Extract the (X, Y) coordinate from the center of the cell holding the provided text.  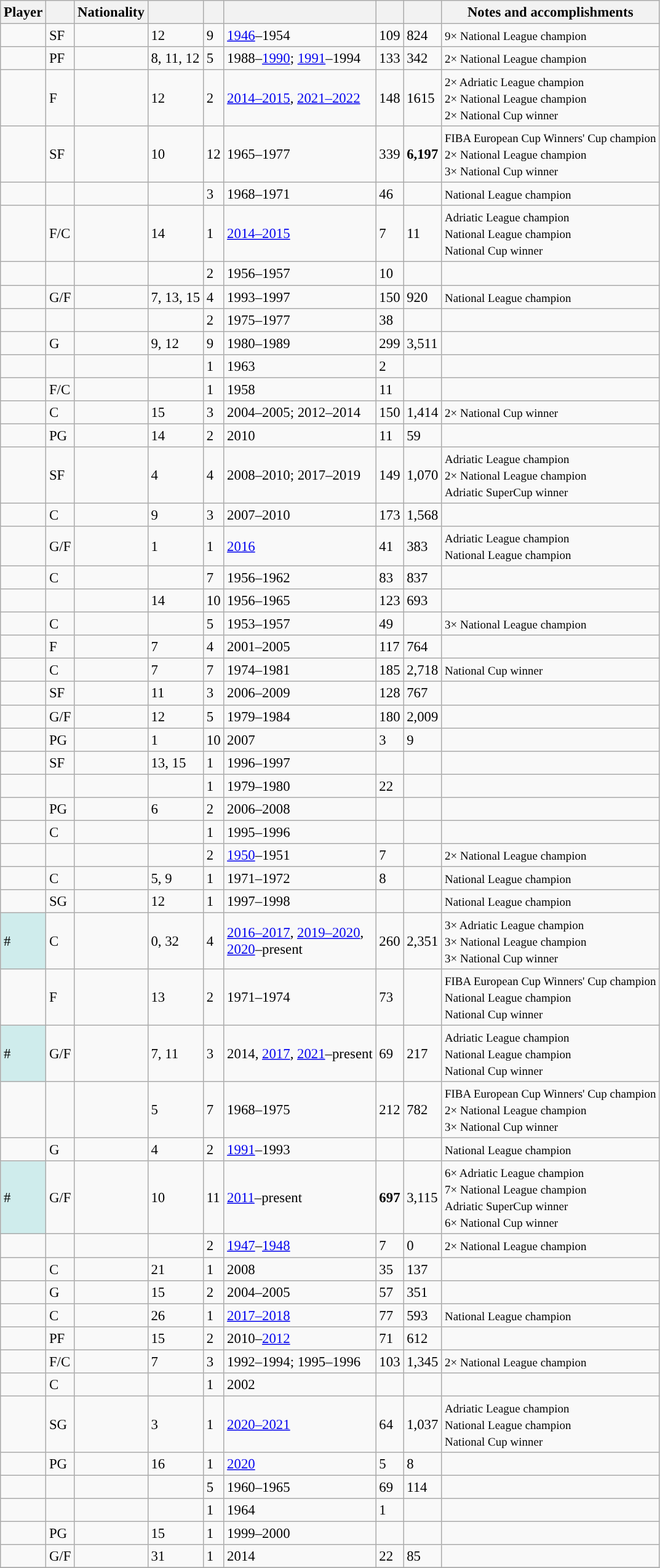
1956–1965 (300, 601)
2011–present (300, 1198)
1988–1990; 1991–1994 (300, 58)
173 (390, 515)
764 (423, 647)
9× National League champion (551, 36)
3× National League champion (551, 624)
103 (390, 1361)
1968–1971 (300, 194)
137 (423, 1269)
6 (175, 809)
1975–1977 (300, 320)
351 (423, 1292)
Adriatic League champion2× National League championAdriatic SuperCup winner (551, 475)
1991–1993 (300, 1150)
1980–1989 (300, 343)
1995–1996 (300, 832)
41 (390, 546)
114 (423, 1487)
123 (390, 601)
1946–1954 (300, 36)
7, 11 (175, 1054)
2002 (300, 1385)
57 (390, 1292)
5, 9 (175, 878)
2017–2018 (300, 1315)
260 (390, 941)
593 (423, 1315)
1,414 (423, 413)
13, 15 (175, 762)
128 (390, 694)
83 (390, 578)
National Cup winner (551, 670)
2007–2010 (300, 515)
59 (423, 435)
Nationality (111, 12)
1993–1997 (300, 297)
217 (423, 1054)
2014–2015 (300, 234)
2004–2005; 2012–2014 (300, 413)
1965–1977 (300, 154)
920 (423, 297)
38 (390, 320)
2016–2017, 2019–2020,2020–present (300, 941)
2007 (300, 740)
1999–2000 (300, 1534)
1992–1994; 1995–1996 (300, 1361)
342 (423, 58)
767 (423, 694)
212 (390, 1110)
2020–2021 (300, 1424)
1963 (300, 366)
2014, 2017, 2021–present (300, 1054)
1953–1957 (300, 624)
6× Adriatic League champion7× National League championAdriatic SuperCup winner6× National Cup winner (551, 1198)
1956–1962 (300, 578)
21 (175, 1269)
77 (390, 1315)
1,070 (423, 475)
1971–1972 (300, 878)
73 (390, 997)
1968–1975 (300, 1110)
1615 (423, 98)
1960–1965 (300, 1487)
1996–1997 (300, 762)
2,351 (423, 941)
Player (23, 12)
693 (423, 601)
3,115 (423, 1198)
180 (390, 716)
1964 (300, 1510)
2010 (300, 435)
46 (390, 194)
1971–1974 (300, 997)
1979–1984 (300, 716)
117 (390, 647)
2020 (300, 1464)
2010–2012 (300, 1338)
71 (390, 1338)
782 (423, 1110)
0 (423, 1246)
1,345 (423, 1361)
Adriatic League championNational League champion (551, 546)
0, 32 (175, 941)
Notes and accomplishments (551, 12)
383 (423, 546)
612 (423, 1338)
35 (390, 1269)
1956–1957 (300, 274)
299 (390, 343)
49 (390, 624)
2× National Cup winner (551, 413)
2008–2010; 2017–2019 (300, 475)
2014–2015, 2021–2022 (300, 98)
13 (175, 997)
2016 (300, 546)
31 (175, 1556)
149 (390, 475)
3× Adriatic League champion3× National League champion3× National Cup winner (551, 941)
1974–1981 (300, 670)
824 (423, 36)
2014 (300, 1556)
2,718 (423, 670)
16 (175, 1464)
7, 13, 15 (175, 297)
85 (423, 1556)
1947–1948 (300, 1246)
9, 12 (175, 343)
1958 (300, 389)
2001–2005 (300, 647)
2006–2009 (300, 694)
2008 (300, 1269)
FIBA European Cup Winners' Cup championNational League championNational Cup winner (551, 997)
1,568 (423, 515)
2× Adriatic League champion2× National League champion2× National Cup winner (551, 98)
837 (423, 578)
133 (390, 58)
697 (390, 1198)
1979–1980 (300, 786)
185 (390, 670)
64 (390, 1424)
2,009 (423, 716)
1997–1998 (300, 901)
26 (175, 1315)
2004–2005 (300, 1292)
6,197 (423, 154)
3,511 (423, 343)
1950–1951 (300, 855)
8, 11, 12 (175, 58)
339 (390, 154)
148 (390, 98)
1,037 (423, 1424)
2006–2008 (300, 809)
109 (390, 36)
